Identify which cell holds the provided text, then report its (X, Y) central coordinate. 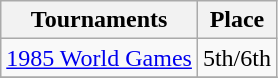
Tournaments (100, 20)
5th/6th (236, 58)
Place (236, 20)
1985 World Games (100, 58)
